Extract the (x, y) coordinate from the center of the cell holding the provided text.  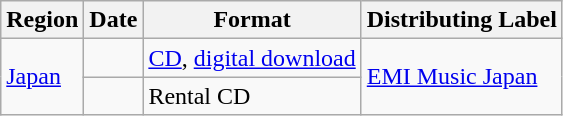
EMI Music Japan (462, 77)
Japan (42, 77)
CD, digital download (252, 58)
Rental CD (252, 96)
Format (252, 20)
Region (42, 20)
Distributing Label (462, 20)
Date (114, 20)
